Determine the (x, y) coordinate at the center of the cell enclosing the given text.  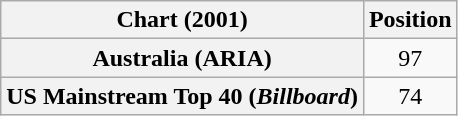
74 (410, 96)
US Mainstream Top 40 (Billboard) (182, 96)
97 (410, 58)
Position (410, 20)
Chart (2001) (182, 20)
Australia (ARIA) (182, 58)
